Provide the (X, Y) coordinate of the cell's center where the given text is located.  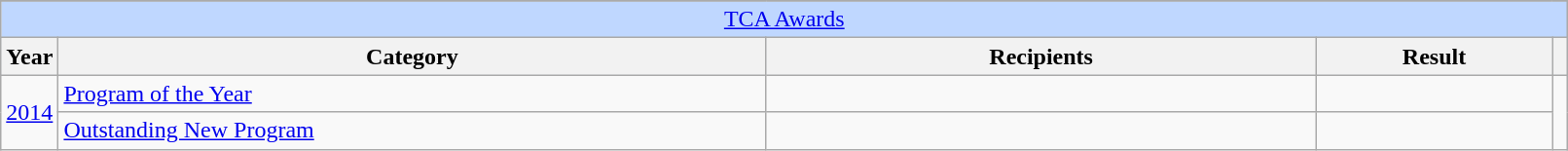
Category (413, 57)
Program of the Year (413, 94)
2014 (29, 112)
Result (1434, 57)
Recipients (1041, 57)
Outstanding New Program (413, 131)
TCA Awards (784, 19)
Year (29, 57)
